Capture the cell that displays the provided text and extract its (x, y) central coordinate. 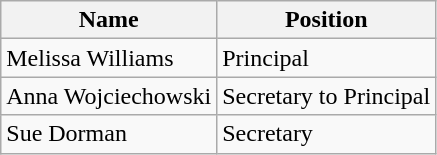
Secretary to Principal (326, 96)
Secretary (326, 134)
Sue Dorman (109, 134)
Name (109, 20)
Anna Wojciechowski (109, 96)
Position (326, 20)
Principal (326, 58)
Melissa Williams (109, 58)
